Scan for the cell matching the given text and deliver its [X, Y] coordinate at center. 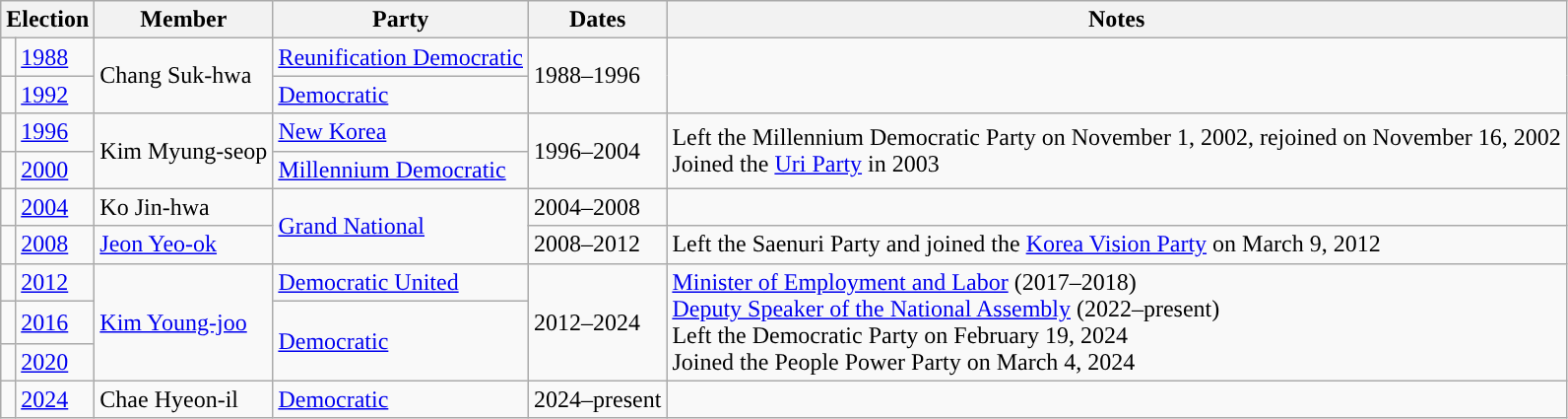
Reunification Democratic [401, 57]
1988 [55, 57]
2008–2012 [598, 244]
Kim Young-joo [183, 321]
Left the Saenuri Party and joined the Korea Vision Party on March 9, 2012 [1117, 244]
2008 [55, 244]
2000 [55, 170]
Millennium Democratic [401, 170]
2020 [55, 362]
Party [401, 20]
Grand National [401, 226]
2004–2008 [598, 207]
1988–1996 [598, 76]
Dates [598, 20]
1992 [55, 95]
1996 [55, 132]
Ko Jin-hwa [183, 207]
Chang Suk-hwa [183, 76]
2016 [55, 321]
New Korea [401, 132]
2024–present [598, 399]
2012–2024 [598, 321]
Kim Myung-seop [183, 151]
Notes [1117, 20]
2012 [55, 282]
2024 [55, 399]
Left the Millennium Democratic Party on November 1, 2002, rejoined on November 16, 2002Joined the Uri Party in 2003 [1117, 151]
Chae Hyeon-il [183, 399]
Member [183, 20]
Jeon Yeo-ok [183, 244]
1996–2004 [598, 151]
2004 [55, 207]
Election [47, 20]
Democratic United [401, 282]
